Pinpoint the cell where the given text exists, returning its (X, Y) midpoint coordinate. 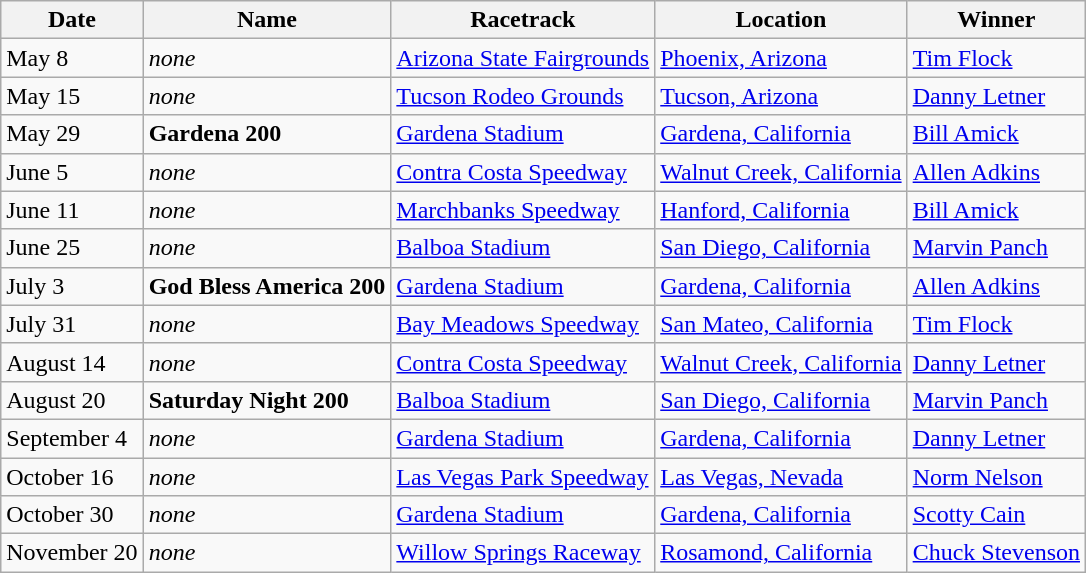
Date (72, 20)
God Bless America 200 (267, 286)
July 3 (72, 286)
May 29 (72, 134)
Location (781, 20)
Chuck Stevenson (996, 553)
May 8 (72, 58)
July 31 (72, 324)
October 30 (72, 515)
Norm Nelson (996, 477)
June 5 (72, 172)
Marchbanks Speedway (523, 210)
Hanford, California (781, 210)
Saturday Night 200 (267, 400)
August 20 (72, 400)
Gardena 200 (267, 134)
September 4 (72, 438)
Bay Meadows Speedway (523, 324)
Tucson, Arizona (781, 96)
Arizona State Fairgrounds (523, 58)
Tucson Rodeo Grounds (523, 96)
Racetrack (523, 20)
Name (267, 20)
Scotty Cain (996, 515)
October 16 (72, 477)
June 25 (72, 248)
Winner (996, 20)
Phoenix, Arizona (781, 58)
August 14 (72, 362)
Willow Springs Raceway (523, 553)
November 20 (72, 553)
May 15 (72, 96)
San Mateo, California (781, 324)
Las Vegas, Nevada (781, 477)
June 11 (72, 210)
Las Vegas Park Speedway (523, 477)
Rosamond, California (781, 553)
